Output the [x, y] coordinate of the center of the cell containing the given text.  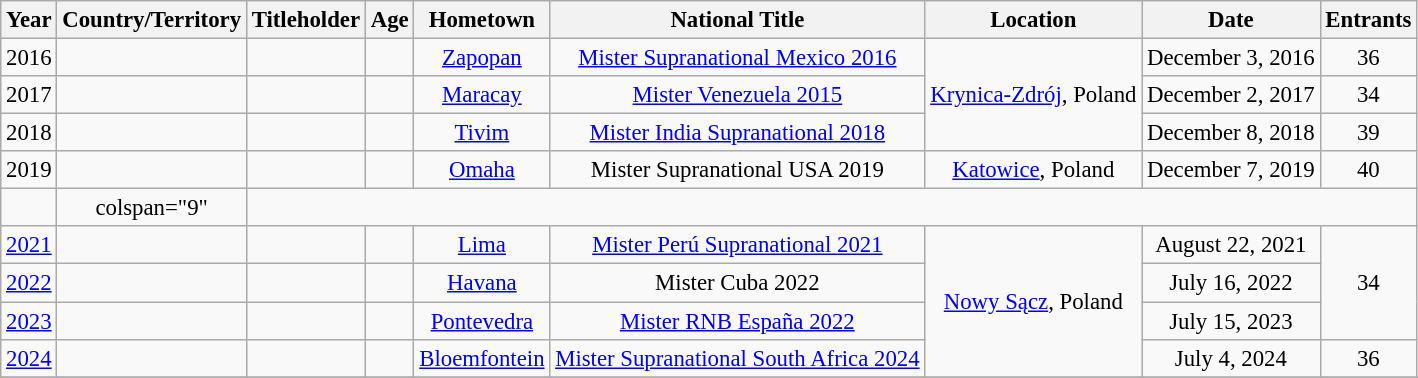
Mister RNB España 2022 [738, 321]
2023 [29, 321]
Mister Supranational USA 2019 [738, 170]
Mister Supranational Mexico 2016 [738, 58]
Hometown [482, 20]
colspan="9" [152, 208]
Bloemfontein [482, 358]
2016 [29, 58]
Krynica-Zdrój, Poland [1034, 96]
Maracay [482, 95]
39 [1368, 133]
Tivim [482, 133]
Year [29, 20]
Mister India Supranational 2018 [738, 133]
2019 [29, 170]
Havana [482, 283]
Katowice, Poland [1034, 170]
2024 [29, 358]
Country/Territory [152, 20]
Zapopan [482, 58]
Mister Cuba 2022 [738, 283]
Nowy Sącz, Poland [1034, 301]
Age [390, 20]
Mister Venezuela 2015 [738, 95]
Mister Supranational South Africa 2024 [738, 358]
2022 [29, 283]
40 [1368, 170]
National Title [738, 20]
2017 [29, 95]
December 7, 2019 [1231, 170]
Location [1034, 20]
December 8, 2018 [1231, 133]
Omaha [482, 170]
Pontevedra [482, 321]
Entrants [1368, 20]
August 22, 2021 [1231, 245]
Date [1231, 20]
December 2, 2017 [1231, 95]
July 15, 2023 [1231, 321]
Mister Perú Supranational 2021 [738, 245]
Titleholder [306, 20]
2018 [29, 133]
July 4, 2024 [1231, 358]
Lima [482, 245]
July 16, 2022 [1231, 283]
December 3, 2016 [1231, 58]
2021 [29, 245]
